Detect which cell encompasses the target text, then output its (x, y) center coordinate. 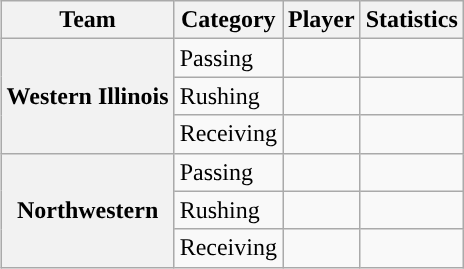
Northwestern (88, 210)
Category (228, 20)
Statistics (412, 20)
Western Illinois (88, 96)
Team (88, 20)
Player (321, 20)
